For the text-containing cell, return its midpoint in (X, Y) coordinate format. 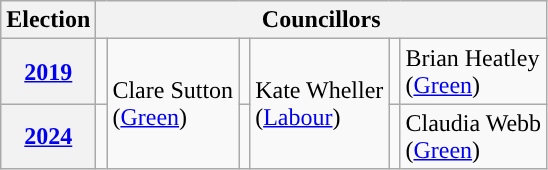
Councillors (322, 20)
Election (48, 20)
2024 (48, 136)
Kate Wheller(Labour) (320, 104)
Claudia Webb(Green) (474, 136)
2019 (48, 72)
Brian Heatley(Green) (474, 72)
Clare Sutton(Green) (173, 104)
